Output the [x, y] coordinate of the center of the cell containing the given text.  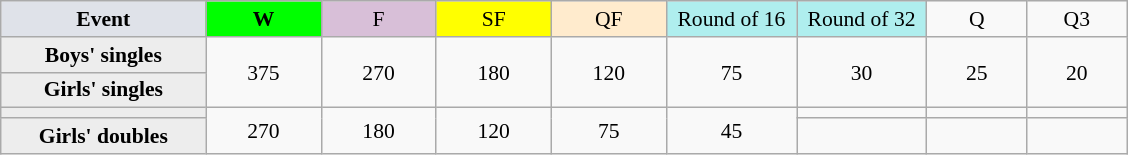
SF [494, 19]
Round of 16 [731, 19]
Q3 [1077, 19]
45 [731, 131]
Girls' doubles [104, 136]
30 [861, 72]
QF [608, 19]
W [264, 19]
F [378, 19]
Boys' singles [104, 55]
Girls' singles [104, 90]
20 [1077, 72]
Q [977, 19]
Round of 32 [861, 19]
25 [977, 72]
375 [264, 72]
Event [104, 19]
